Determine the [X, Y] coordinate at the center of the cell enclosing the given text.  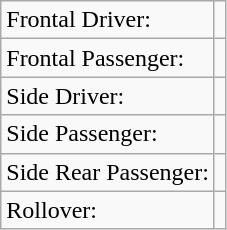
Frontal Passenger: [108, 58]
Rollover: [108, 210]
Side Passenger: [108, 134]
Frontal Driver: [108, 20]
Side Rear Passenger: [108, 172]
Side Driver: [108, 96]
